For the text-containing cell, return its midpoint in (X, Y) coordinate format. 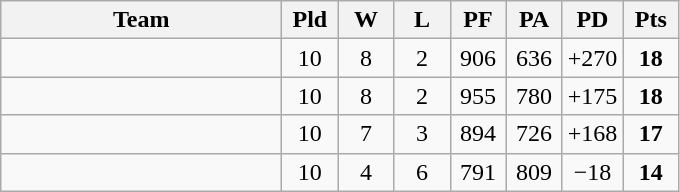
7 (366, 134)
791 (478, 172)
955 (478, 96)
PA (534, 20)
+168 (592, 134)
Pts (651, 20)
17 (651, 134)
Team (142, 20)
14 (651, 172)
+270 (592, 58)
636 (534, 58)
+175 (592, 96)
PD (592, 20)
809 (534, 172)
PF (478, 20)
4 (366, 172)
L (422, 20)
3 (422, 134)
W (366, 20)
780 (534, 96)
Pld (310, 20)
894 (478, 134)
−18 (592, 172)
6 (422, 172)
726 (534, 134)
906 (478, 58)
